Search for the cell housing the specified text and yield its [X, Y] center coordinate. 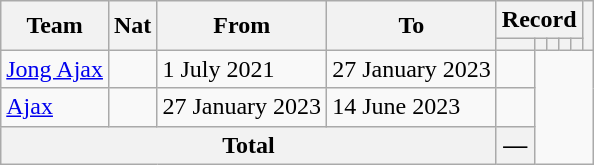
14 June 2023 [412, 107]
Team [55, 26]
Record [539, 20]
1 July 2021 [242, 69]
Ajax [55, 107]
Total [249, 145]
Nat [132, 26]
Jong Ajax [55, 69]
To [412, 26]
— [515, 145]
From [242, 26]
